Search for the cell housing the specified text and yield its (x, y) center coordinate. 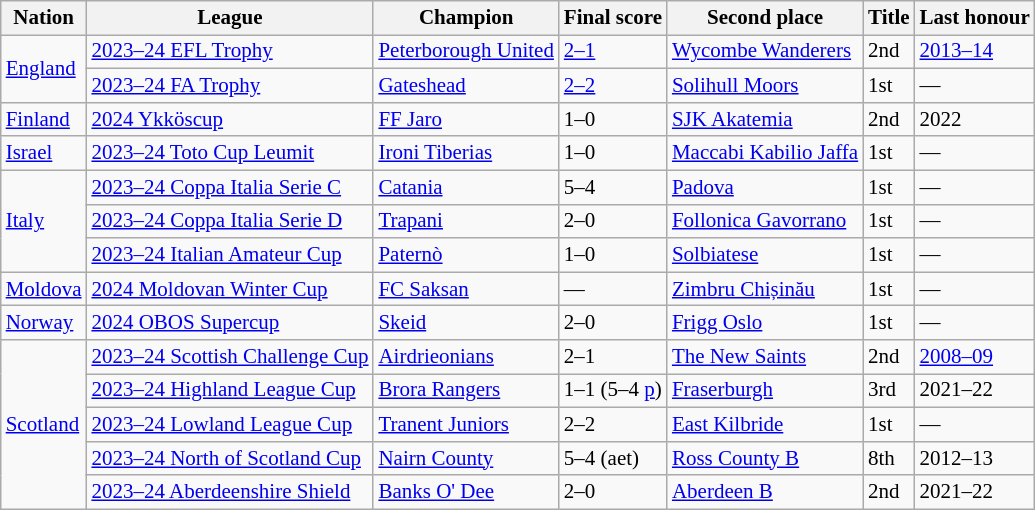
Scotland (44, 424)
2023–24 Italian Amateur Cup (230, 255)
Solihull Moors (765, 86)
Padova (765, 187)
SJK Akatemia (765, 119)
2022 (975, 119)
5–4 (aet) (613, 458)
Title (889, 18)
2023–24 Coppa Italia Serie C (230, 187)
2023–24 FA Trophy (230, 86)
Peterborough United (466, 52)
Frigg Oslo (765, 323)
Nation (44, 18)
Follonica Gavorrano (765, 221)
5–4 (613, 187)
Paternò (466, 255)
Last honour (975, 18)
2024 Moldovan Winter Cup (230, 289)
1–1 (5–4 p) (613, 391)
2024 OBOS Supercup (230, 323)
Maccabi Kabilio Jaffa (765, 153)
Ross County B (765, 458)
East Kilbride (765, 424)
Trapani (466, 221)
2023–24 North of Scotland Cup (230, 458)
2023–24 Coppa Italia Serie D (230, 221)
2023–24 Toto Cup Leumit (230, 153)
Zimbru Chișinău (765, 289)
Second place (765, 18)
2023–24 EFL Trophy (230, 52)
England (44, 69)
FF Jaro (466, 119)
2012–13 (975, 458)
Wycombe Wanderers (765, 52)
Israel (44, 153)
2008–09 (975, 357)
Gateshead (466, 86)
Solbiatese (765, 255)
Aberdeen B (765, 492)
2013–14 (975, 52)
3rd (889, 391)
2023–24 Scottish Challenge Cup (230, 357)
The New Saints (765, 357)
League (230, 18)
Norway (44, 323)
Champion (466, 18)
Skeid (466, 323)
Ironi Tiberias (466, 153)
Fraserburgh (765, 391)
Nairn County (466, 458)
2024 Ykköscup (230, 119)
Brora Rangers (466, 391)
FC Saksan (466, 289)
Italy (44, 221)
Moldova (44, 289)
2023–24 Highland League Cup (230, 391)
Catania (466, 187)
2023–24 Lowland League Cup (230, 424)
2023–24 Aberdeenshire Shield (230, 492)
Banks O' Dee (466, 492)
Final score (613, 18)
8th (889, 458)
Tranent Juniors (466, 424)
Airdrieonians (466, 357)
Finland (44, 119)
